Provide the (x, y) coordinate of the cell's center where the given text is located.  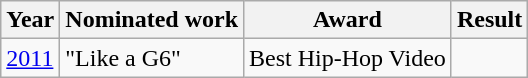
Nominated work (152, 20)
"Like a G6" (152, 58)
Result (489, 20)
Year (30, 20)
Best Hip-Hop Video (348, 58)
Award (348, 20)
2011 (30, 58)
